Extract the (x, y) coordinate from the center of the cell holding the provided text.  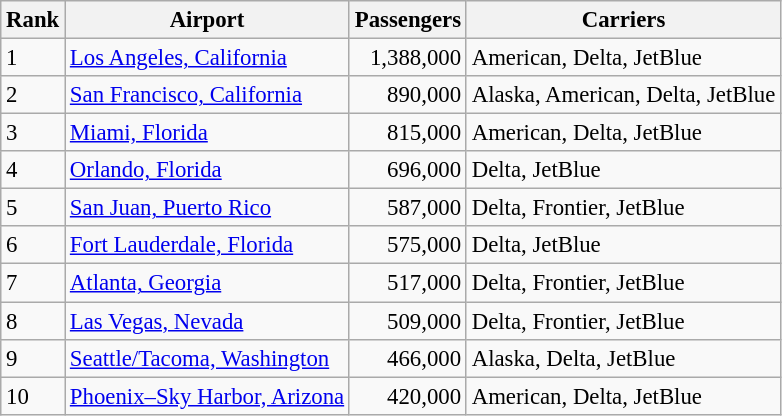
587,000 (408, 208)
Las Vegas, Nevada (208, 321)
2 (33, 95)
Miami, Florida (208, 133)
815,000 (408, 133)
6 (33, 245)
Alaska, American, Delta, JetBlue (623, 95)
San Francisco, California (208, 95)
8 (33, 321)
3 (33, 133)
10 (33, 396)
420,000 (408, 396)
Passengers (408, 20)
517,000 (408, 283)
4 (33, 170)
696,000 (408, 170)
509,000 (408, 321)
Los Angeles, California (208, 58)
Carriers (623, 20)
Rank (33, 20)
Orlando, Florida (208, 170)
Seattle/Tacoma, Washington (208, 358)
Phoenix–Sky Harbor, Arizona (208, 396)
1,388,000 (408, 58)
Fort Lauderdale, Florida (208, 245)
1 (33, 58)
San Juan, Puerto Rico (208, 208)
Alaska, Delta, JetBlue (623, 358)
5 (33, 208)
9 (33, 358)
Atlanta, Georgia (208, 283)
575,000 (408, 245)
7 (33, 283)
890,000 (408, 95)
Airport (208, 20)
466,000 (408, 358)
